Provide the [X, Y] coordinate of the cell's center where the given text is located.  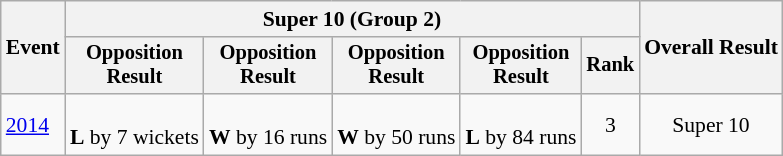
Rank [610, 66]
Super 10 (Group 2) [352, 19]
W by 16 runs [268, 124]
L by 84 runs [520, 124]
Event [33, 48]
2014 [33, 124]
Super 10 [711, 124]
L by 7 wickets [134, 124]
3 [610, 124]
Overall Result [711, 48]
W by 50 runs [396, 124]
